Find where the given text appears and provide that cell's center as (x, y) coordinate. 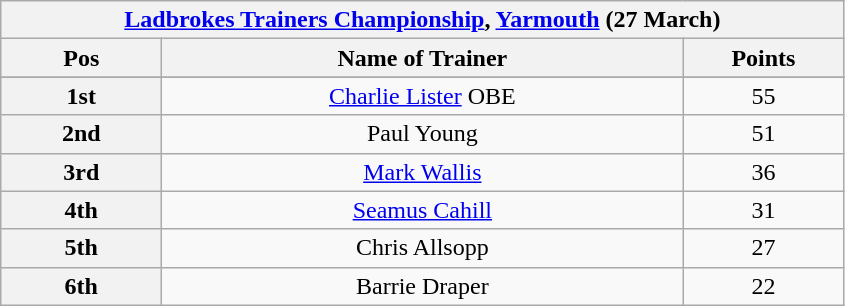
6th (82, 286)
Name of Trainer (422, 58)
55 (764, 96)
4th (82, 210)
3rd (82, 172)
Seamus Cahill (422, 210)
Mark Wallis (422, 172)
5th (82, 248)
Paul Young (422, 134)
22 (764, 286)
Barrie Draper (422, 286)
31 (764, 210)
51 (764, 134)
36 (764, 172)
Pos (82, 58)
Ladbrokes Trainers Championship, Yarmouth (27 March) (422, 20)
Chris Allsopp (422, 248)
Points (764, 58)
1st (82, 96)
Charlie Lister OBE (422, 96)
27 (764, 248)
2nd (82, 134)
